Find where the given text appears and provide that cell's center as [X, Y] coordinate. 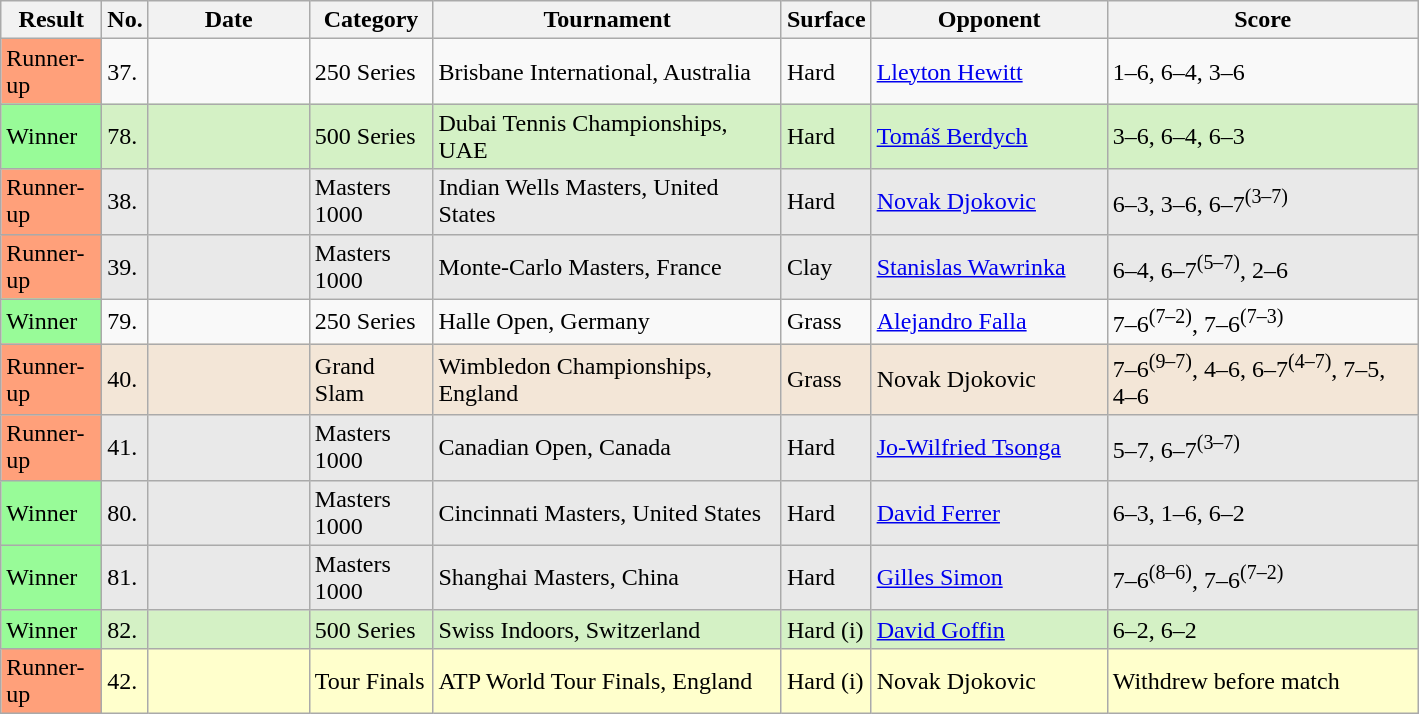
5–7, 6–7(3–7) [1262, 448]
Opponent [989, 20]
6–3, 1–6, 6–2 [1262, 512]
38. [125, 202]
Clay [826, 266]
39. [125, 266]
82. [125, 629]
Cincinnati Masters, United States [608, 512]
Dubai Tennis Championships, UAE [608, 136]
Wimbledon Championships, England [608, 380]
No. [125, 20]
7–6(7–2), 7–6(7–3) [1262, 322]
Withdrew before match [1262, 680]
ATP World Tour Finals, England [608, 680]
7–6(9–7), 4–6, 6–7(4–7), 7–5, 4–6 [1262, 380]
1–6, 6–4, 3–6 [1262, 72]
Result [52, 20]
42. [125, 680]
Alejandro Falla [989, 322]
Lleyton Hewitt [989, 72]
37. [125, 72]
Canadian Open, Canada [608, 448]
78. [125, 136]
41. [125, 448]
Grand Slam [371, 380]
Brisbane International, Australia [608, 72]
Indian Wells Masters, United States [608, 202]
Stanislas Wawrinka [989, 266]
Monte-Carlo Masters, France [608, 266]
Halle Open, Germany [608, 322]
Tournament [608, 20]
David Ferrer [989, 512]
80. [125, 512]
81. [125, 578]
6–3, 3–6, 6–7(3–7) [1262, 202]
3–6, 6–4, 6–3 [1262, 136]
Date [228, 20]
79. [125, 322]
Category [371, 20]
40. [125, 380]
Shanghai Masters, China [608, 578]
Tour Finals [371, 680]
Tomáš Berdych [989, 136]
Jo-Wilfried Tsonga [989, 448]
6–4, 6–7(5–7), 2–6 [1262, 266]
Swiss Indoors, Switzerland [608, 629]
David Goffin [989, 629]
7–6(8–6), 7–6(7–2) [1262, 578]
Gilles Simon [989, 578]
Surface [826, 20]
Score [1262, 20]
6–2, 6–2 [1262, 629]
